Locate the cell with the specified text and output its (x, y) center coordinate. 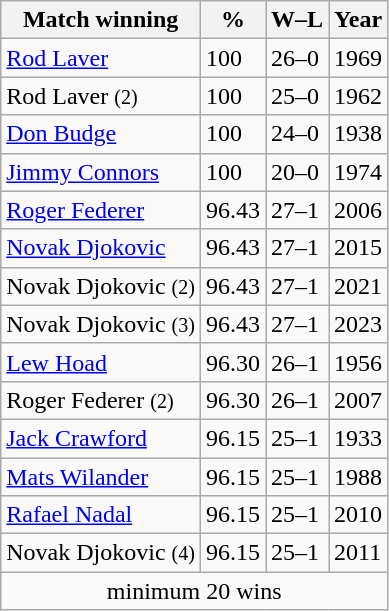
Mats Wilander (101, 477)
Don Budge (101, 134)
Match winning (101, 20)
Rod Laver (2) (101, 96)
2021 (358, 286)
2023 (358, 324)
2006 (358, 210)
W–L (298, 20)
2010 (358, 515)
Roger Federer (2) (101, 400)
2015 (358, 248)
1962 (358, 96)
2011 (358, 553)
2007 (358, 400)
Novak Djokovic (4) (101, 553)
Jimmy Connors (101, 172)
26–0 (298, 58)
1969 (358, 58)
Novak Djokovic (101, 248)
20–0 (298, 172)
Rafael Nadal (101, 515)
Year (358, 20)
Roger Federer (101, 210)
1974 (358, 172)
1933 (358, 438)
Novak Djokovic (3) (101, 324)
% (232, 20)
Jack Crawford (101, 438)
1956 (358, 362)
minimum 20 wins (194, 591)
Novak Djokovic (2) (101, 286)
24–0 (298, 134)
1938 (358, 134)
1988 (358, 477)
Rod Laver (101, 58)
Lew Hoad (101, 362)
25–0 (298, 96)
